Find where the given text appears and provide that cell's center as [x, y] coordinate. 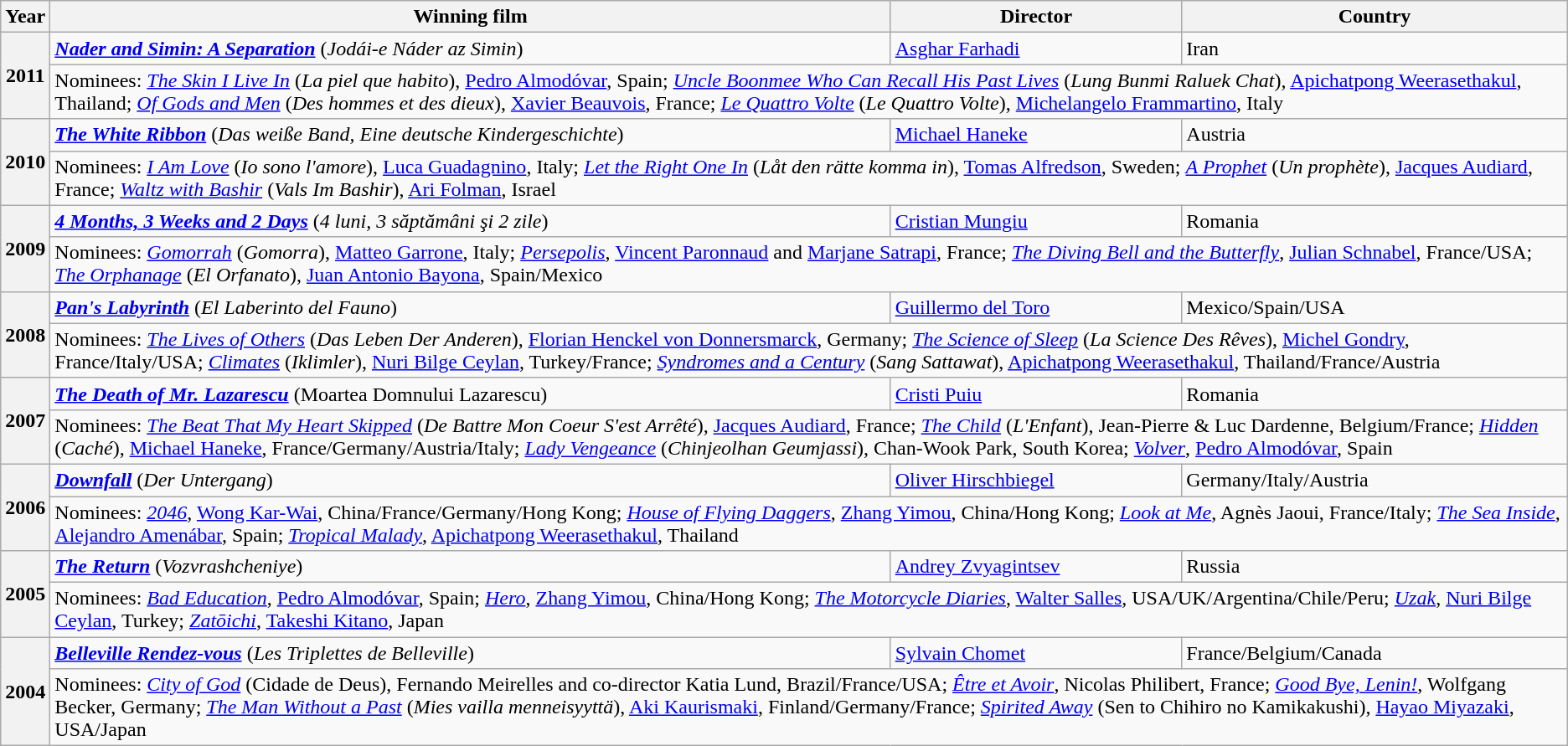
Asghar Farhadi [1036, 49]
Guillermo del Toro [1036, 307]
Cristian Mungiu [1036, 221]
The Death of Mr. Lazarescu (Moartea Domnului Lazarescu) [471, 394]
Belleville Rendez-vous (Les Triplettes de Belleville) [471, 653]
Michael Haneke [1036, 135]
Nader and Simin: A Separation (Jodái-e Náder az Simin) [471, 49]
2005 [25, 594]
2011 [25, 75]
Sylvain Chomet [1036, 653]
2009 [25, 248]
4 Months, 3 Weeks and 2 Days (4 luni, 3 săptămâni şi 2 zile) [471, 221]
2006 [25, 507]
France/Belgium/Canada [1375, 653]
Cristi Puiu [1036, 394]
Year [25, 17]
Andrey Zvyagintsev [1036, 567]
2004 [25, 692]
Russia [1375, 567]
Pan's Labyrinth (El Laberinto del Fauno) [471, 307]
Oliver Hirschbiegel [1036, 480]
2007 [25, 420]
Austria [1375, 135]
Mexico/Spain/USA [1375, 307]
Winning film [471, 17]
Iran [1375, 49]
Director [1036, 17]
The White Ribbon (Das weiße Band, Eine deutsche Kindergeschichte) [471, 135]
2008 [25, 335]
Germany/Italy/Austria [1375, 480]
The Return (Vozvrashcheniye) [471, 567]
2010 [25, 162]
Country [1375, 17]
Downfall (Der Untergang) [471, 480]
